Provide the [X, Y] coordinate of the cell's center where the given text is located.  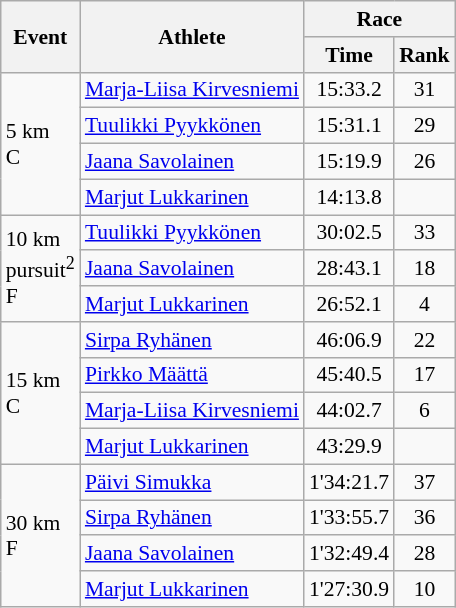
1'27:30.9 [349, 589]
28:43.1 [349, 269]
30 km F [40, 535]
29 [424, 126]
28 [424, 554]
17 [424, 375]
Pirkko Määttä [192, 375]
36 [424, 518]
1'32:49.4 [349, 554]
31 [424, 90]
37 [424, 482]
46:06.9 [349, 340]
Athlete [192, 36]
15:31.1 [349, 126]
Event [40, 36]
26 [424, 162]
43:29.9 [349, 447]
14:13.8 [349, 197]
15:19.9 [349, 162]
15 km C [40, 393]
33 [424, 233]
1'34:21.7 [349, 482]
22 [424, 340]
44:02.7 [349, 411]
1'33:55.7 [349, 518]
45:40.5 [349, 375]
26:52.1 [349, 304]
Päivi Simukka [192, 482]
Time [349, 55]
Race [380, 19]
15:33.2 [349, 90]
6 [424, 411]
18 [424, 269]
10 km pursuit2 F [40, 268]
4 [424, 304]
10 [424, 589]
30:02.5 [349, 233]
5 km C [40, 143]
Rank [424, 55]
